Identify which cell holds the provided text, then report its (x, y) central coordinate. 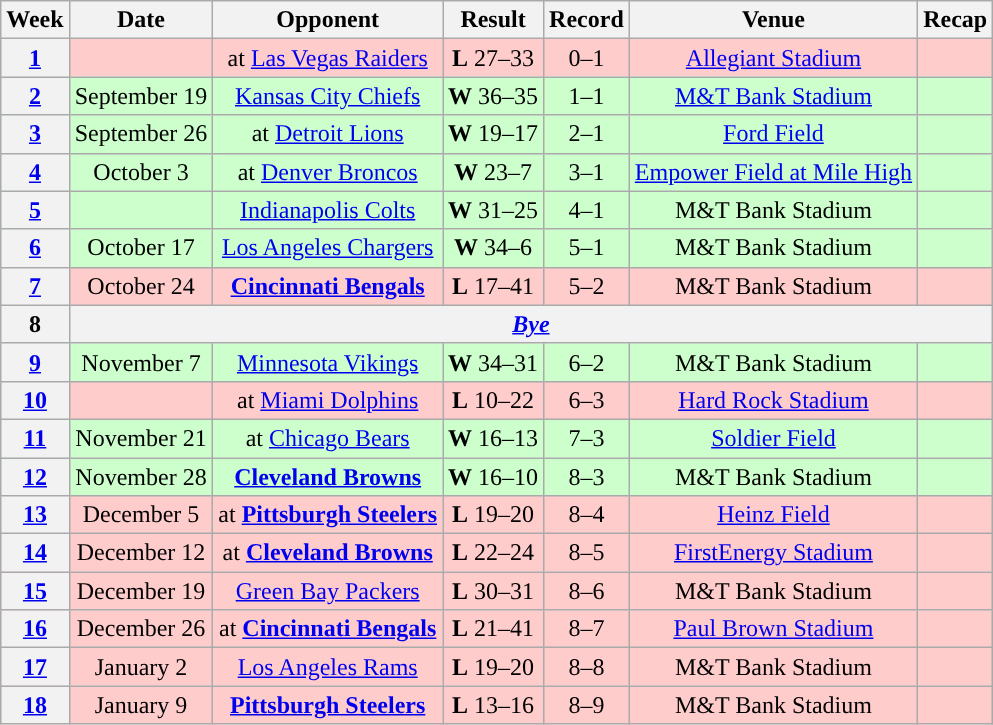
1–1 (587, 96)
Result (494, 20)
3–1 (587, 172)
15 (35, 591)
Los Angeles Chargers (328, 248)
January 9 (141, 705)
6 (35, 248)
8 (35, 324)
W 16–13 (494, 438)
Empower Field at Mile High (773, 172)
8–7 (587, 629)
16 (35, 629)
Week (35, 20)
Soldier Field (773, 438)
0–1 (587, 58)
Indianapolis Colts (328, 210)
at Denver Broncos (328, 172)
17 (35, 667)
12 (35, 477)
October 24 (141, 286)
at Miami Dolphins (328, 400)
November 28 (141, 477)
8–5 (587, 553)
5–2 (587, 286)
September 26 (141, 134)
L 30–31 (494, 591)
Heinz Field (773, 515)
Recap (956, 20)
14 (35, 553)
Date (141, 20)
Hard Rock Stadium (773, 400)
Pittsburgh Steelers (328, 705)
December 26 (141, 629)
L 21–41 (494, 629)
December 19 (141, 591)
10 (35, 400)
L 17–41 (494, 286)
Minnesota Vikings (328, 362)
Kansas City Chiefs (328, 96)
5 (35, 210)
at Pittsburgh Steelers (328, 515)
8–6 (587, 591)
W 31–25 (494, 210)
W 34–6 (494, 248)
January 2 (141, 667)
September 19 (141, 96)
October 3 (141, 172)
Los Angeles Rams (328, 667)
Cleveland Browns (328, 477)
Venue (773, 20)
October 17 (141, 248)
11 (35, 438)
6–3 (587, 400)
7–3 (587, 438)
December 5 (141, 515)
7 (35, 286)
8–9 (587, 705)
Paul Brown Stadium (773, 629)
at Cincinnati Bengals (328, 629)
Ford Field (773, 134)
Allegiant Stadium (773, 58)
November 7 (141, 362)
W 34–31 (494, 362)
1 (35, 58)
18 (35, 705)
Bye (531, 324)
L 10–22 (494, 400)
FirstEnergy Stadium (773, 553)
8–8 (587, 667)
3 (35, 134)
Record (587, 20)
at Detroit Lions (328, 134)
4–1 (587, 210)
at Chicago Bears (328, 438)
W 23–7 (494, 172)
Opponent (328, 20)
W 36–35 (494, 96)
8–3 (587, 477)
2 (35, 96)
13 (35, 515)
9 (35, 362)
5–1 (587, 248)
L 22–24 (494, 553)
4 (35, 172)
at Las Vegas Raiders (328, 58)
November 21 (141, 438)
8–4 (587, 515)
L 13–16 (494, 705)
Cincinnati Bengals (328, 286)
6–2 (587, 362)
at Cleveland Browns (328, 553)
2–1 (587, 134)
Green Bay Packers (328, 591)
W 19–17 (494, 134)
December 12 (141, 553)
W 16–10 (494, 477)
L 27–33 (494, 58)
